Extract the [X, Y] coordinate from the center of the cell holding the provided text.  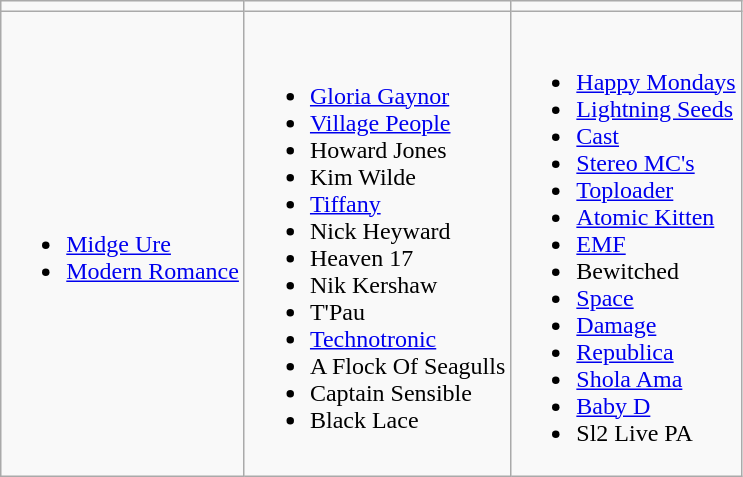
Happy MondaysLightning SeedsCastStereo MC'sToploaderAtomic KittenEMFBewitchedSpaceDamageRepublicaShola AmaBaby DSl2 Live PA [626, 244]
Gloria GaynorVillage PeopleHoward JonesKim WildeTiffanyNick HeywardHeaven 17Nik KershawT'PauTechnotronicA Flock Of SeagullsCaptain SensibleBlack Lace [377, 244]
Midge UreModern Romance [123, 244]
